Return the (x, y) coordinate for the center point of the cell that contains the specified text.  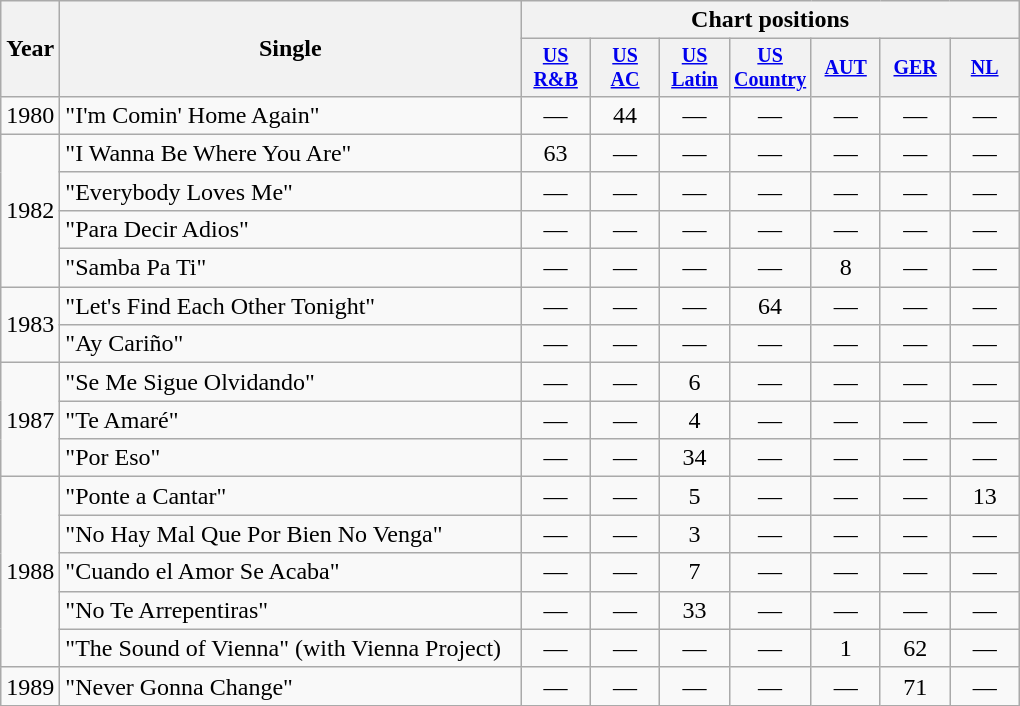
3 (694, 534)
"Everybody Loves Me" (290, 191)
1982 (30, 210)
34 (694, 458)
"Never Gonna Change" (290, 686)
1989 (30, 686)
"Cuando el Amor Se Acaba" (290, 572)
Chart positions (770, 20)
"Se Me Sigue Olvidando" (290, 382)
8 (846, 268)
"No Hay Mal Que Por Bien No Venga" (290, 534)
1987 (30, 420)
4 (694, 420)
44 (624, 115)
33 (694, 610)
6 (694, 382)
1988 (30, 572)
"I Wanna Be Where You Are" (290, 153)
71 (914, 686)
US Latin (694, 68)
"Ponte a Cantar" (290, 496)
"Let's Find Each Other Tonight" (290, 306)
5 (694, 496)
64 (770, 306)
"Por Eso" (290, 458)
NL (984, 68)
63 (556, 153)
USR&B (556, 68)
"Para Decir Adios" (290, 229)
AUT (846, 68)
1980 (30, 115)
7 (694, 572)
"Ay Cariño" (290, 344)
"I'm Comin' Home Again" (290, 115)
"The Sound of Vienna" (with Vienna Project) (290, 648)
GER (914, 68)
62 (914, 648)
US Country (770, 68)
"No Te Arrepentiras" (290, 610)
"Samba Pa Ti" (290, 268)
Year (30, 49)
Single (290, 49)
1 (846, 648)
"Te Amaré" (290, 420)
13 (984, 496)
USAC (624, 68)
1983 (30, 325)
